Capture the cell that displays the provided text and extract its (x, y) central coordinate. 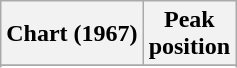
Chart (1967) (72, 34)
Peak position (189, 34)
